Scan for the cell matching the given text and deliver its [X, Y] coordinate at center. 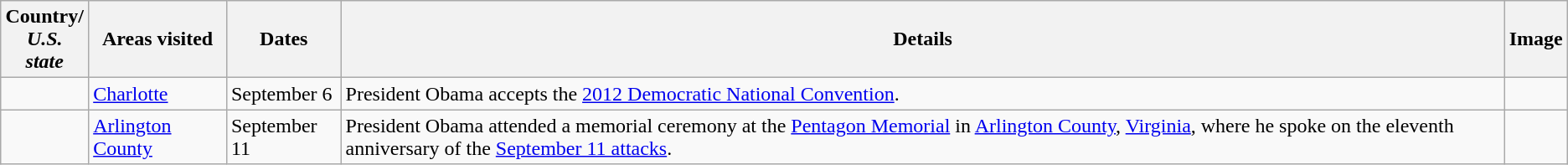
Details [923, 39]
President Obama accepts the 2012 Democratic National Convention. [923, 94]
Image [1536, 39]
Charlotte [157, 94]
Arlington County [157, 137]
September 6 [283, 94]
Country/U.S. state [45, 39]
September 11 [283, 137]
Areas visited [157, 39]
Dates [283, 39]
